Scan for the cell matching the given text and deliver its [X, Y] coordinate at center. 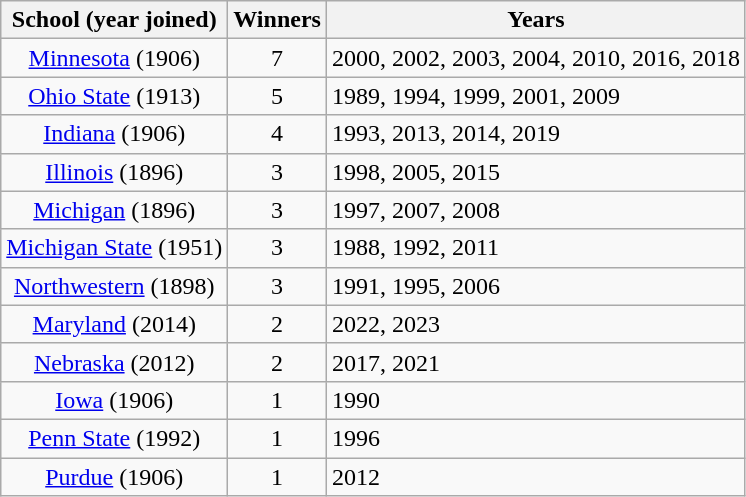
2012 [536, 477]
4 [278, 134]
School (year joined) [114, 20]
7 [278, 58]
Michigan (1896) [114, 210]
1989, 1994, 1999, 2001, 2009 [536, 96]
Years [536, 20]
Winners [278, 20]
Michigan State (1951) [114, 248]
Iowa (1906) [114, 400]
Maryland (2014) [114, 324]
Northwestern (1898) [114, 286]
2017, 2021 [536, 362]
1990 [536, 400]
1993, 2013, 2014, 2019 [536, 134]
Minnesota (1906) [114, 58]
1991, 1995, 2006 [536, 286]
1998, 2005, 2015 [536, 172]
1996 [536, 438]
2022, 2023 [536, 324]
1997, 2007, 2008 [536, 210]
Nebraska (2012) [114, 362]
Illinois (1896) [114, 172]
5 [278, 96]
2000, 2002, 2003, 2004, 2010, 2016, 2018 [536, 58]
1988, 1992, 2011 [536, 248]
Ohio State (1913) [114, 96]
Purdue (1906) [114, 477]
Penn State (1992) [114, 438]
Indiana (1906) [114, 134]
